From the cell containing the given text, extract its center point as (x, y) coordinate. 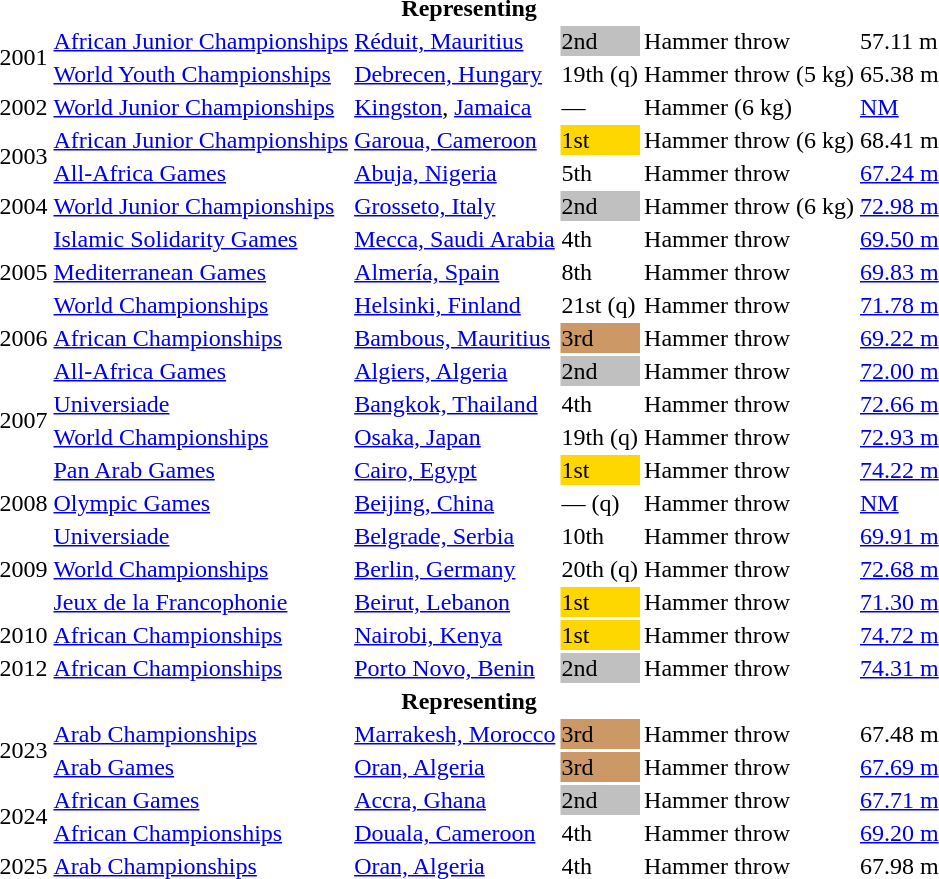
Abuja, Nigeria (455, 173)
Hammer (6 kg) (750, 107)
Nairobi, Kenya (455, 635)
Jeux de la Francophonie (201, 602)
Beijing, China (455, 503)
— (q) (600, 503)
Pan Arab Games (201, 470)
Kingston, Jamaica (455, 107)
Oran, Algeria (455, 767)
Belgrade, Serbia (455, 536)
21st (q) (600, 305)
8th (600, 272)
Algiers, Algeria (455, 371)
Cairo, Egypt (455, 470)
Arab Games (201, 767)
Réduit, Mauritius (455, 41)
Garoua, Cameroon (455, 140)
— (600, 107)
5th (600, 173)
Porto Novo, Benin (455, 668)
Beirut, Lebanon (455, 602)
Mediterranean Games (201, 272)
African Games (201, 800)
Olympic Games (201, 503)
Almería, Spain (455, 272)
Grosseto, Italy (455, 206)
20th (q) (600, 569)
World Youth Championships (201, 74)
Hammer throw (5 kg) (750, 74)
Bambous, Mauritius (455, 338)
Marrakesh, Morocco (455, 734)
Helsinki, Finland (455, 305)
Arab Championships (201, 734)
Islamic Solidarity Games (201, 239)
Bangkok, Thailand (455, 404)
Debrecen, Hungary (455, 74)
Berlin, Germany (455, 569)
Douala, Cameroon (455, 833)
Accra, Ghana (455, 800)
Osaka, Japan (455, 437)
10th (600, 536)
Mecca, Saudi Arabia (455, 239)
